From the cell containing the given text, extract its center point as [x, y] coordinate. 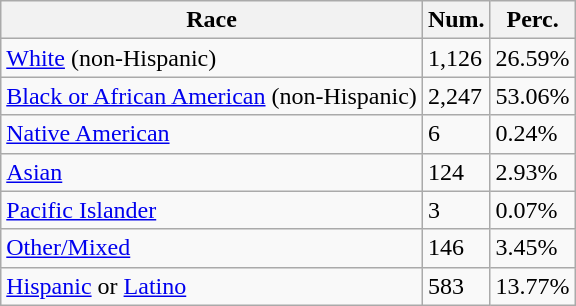
1,126 [456, 58]
2,247 [456, 96]
Pacific Islander [212, 210]
0.24% [532, 134]
White (non-Hispanic) [212, 58]
Hispanic or Latino [212, 286]
Other/Mixed [212, 248]
3 [456, 210]
Native American [212, 134]
146 [456, 248]
0.07% [532, 210]
124 [456, 172]
Perc. [532, 20]
Black or African American (non-Hispanic) [212, 96]
26.59% [532, 58]
Race [212, 20]
13.77% [532, 286]
2.93% [532, 172]
583 [456, 286]
6 [456, 134]
Num. [456, 20]
3.45% [532, 248]
53.06% [532, 96]
Asian [212, 172]
